Output the (x, y) coordinate of the center of the cell containing the given text.  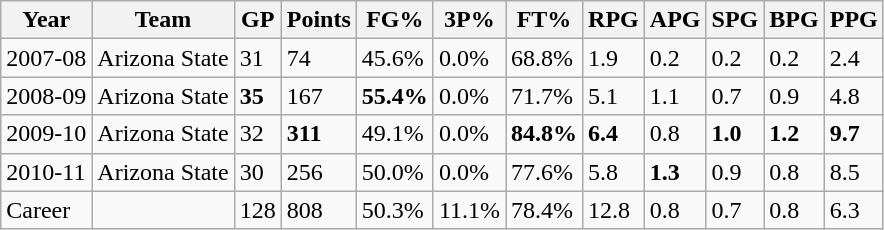
2009-10 (46, 134)
256 (318, 172)
311 (318, 134)
5.8 (614, 172)
1.2 (794, 134)
35 (258, 96)
RPG (614, 20)
50.3% (394, 210)
FG% (394, 20)
55.4% (394, 96)
APG (675, 20)
1.9 (614, 58)
3P% (469, 20)
6.4 (614, 134)
1.0 (735, 134)
Career (46, 210)
84.8% (544, 134)
78.4% (544, 210)
68.8% (544, 58)
32 (258, 134)
2.4 (854, 58)
12.8 (614, 210)
77.6% (544, 172)
31 (258, 58)
50.0% (394, 172)
9.7 (854, 134)
FT% (544, 20)
167 (318, 96)
2008-09 (46, 96)
74 (318, 58)
SPG (735, 20)
BPG (794, 20)
4.8 (854, 96)
45.6% (394, 58)
30 (258, 172)
1.1 (675, 96)
6.3 (854, 210)
128 (258, 210)
8.5 (854, 172)
Points (318, 20)
71.7% (544, 96)
2007-08 (46, 58)
5.1 (614, 96)
2010-11 (46, 172)
49.1% (394, 134)
Team (163, 20)
Year (46, 20)
11.1% (469, 210)
808 (318, 210)
1.3 (675, 172)
GP (258, 20)
PPG (854, 20)
